Capture the cell that displays the provided text and extract its (x, y) central coordinate. 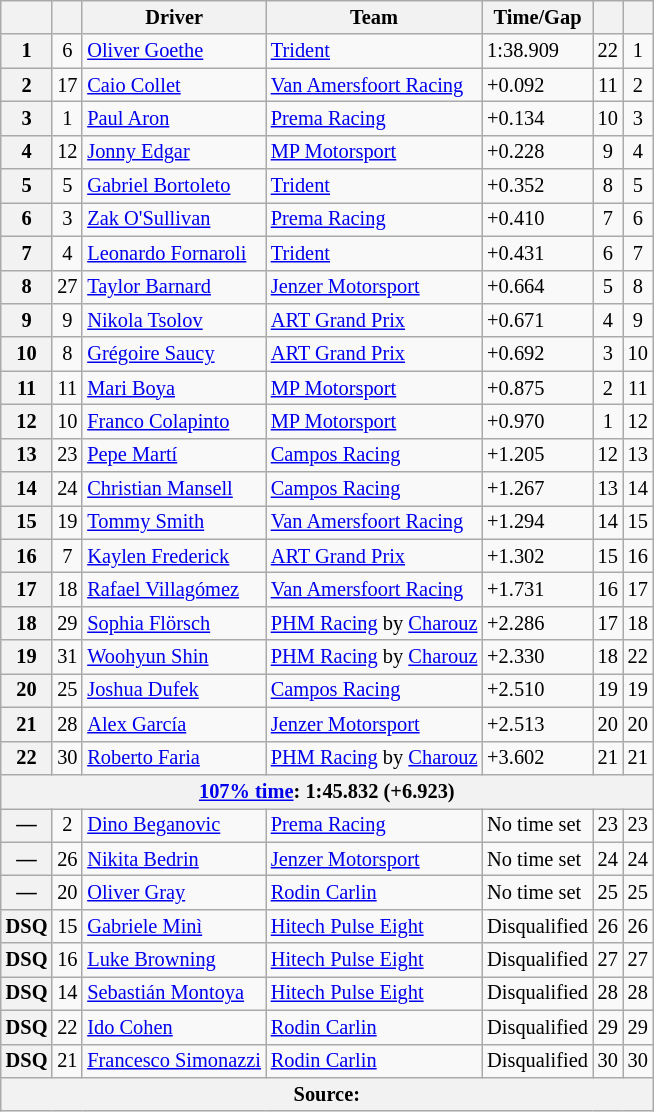
107% time: 1:45.832 (+6.923) (327, 791)
Oliver Goethe (174, 51)
Jonny Edgar (174, 152)
Christian Mansell (174, 489)
+2.330 (537, 657)
Source: (327, 1094)
+0.228 (537, 152)
Paul Aron (174, 118)
+2.513 (537, 724)
Kaylen Frederick (174, 556)
Rafael Villagómez (174, 589)
Sophia Flörsch (174, 623)
Sebastián Montoya (174, 993)
Ido Cohen (174, 1027)
Team (374, 17)
1:38.909 (537, 51)
Luke Browning (174, 960)
+1.294 (537, 522)
Driver (174, 17)
Time/Gap (537, 17)
Dino Beganovic (174, 825)
+1.205 (537, 455)
Caio Collet (174, 85)
Woohyun Shin (174, 657)
Mari Boya (174, 388)
Francesco Simonazzi (174, 1061)
Joshua Dufek (174, 690)
Zak O'Sullivan (174, 219)
+1.302 (537, 556)
+1.267 (537, 489)
Nikita Bedrin (174, 859)
Franco Colapinto (174, 421)
+0.092 (537, 85)
+0.352 (537, 186)
Tommy Smith (174, 522)
+0.664 (537, 287)
Oliver Gray (174, 892)
Leonardo Fornaroli (174, 253)
Alex García (174, 724)
+0.671 (537, 320)
+2.510 (537, 690)
+0.692 (537, 354)
Gabriel Bortoleto (174, 186)
+2.286 (537, 623)
+0.134 (537, 118)
+0.431 (537, 253)
+0.410 (537, 219)
+0.970 (537, 421)
Grégoire Saucy (174, 354)
+3.602 (537, 758)
Taylor Barnard (174, 287)
+0.875 (537, 388)
Pepe Martí (174, 455)
Nikola Tsolov (174, 320)
Gabriele Minì (174, 926)
+1.731 (537, 589)
Roberto Faria (174, 758)
31 (67, 657)
